Capture the cell that displays the provided text and extract its [X, Y] central coordinate. 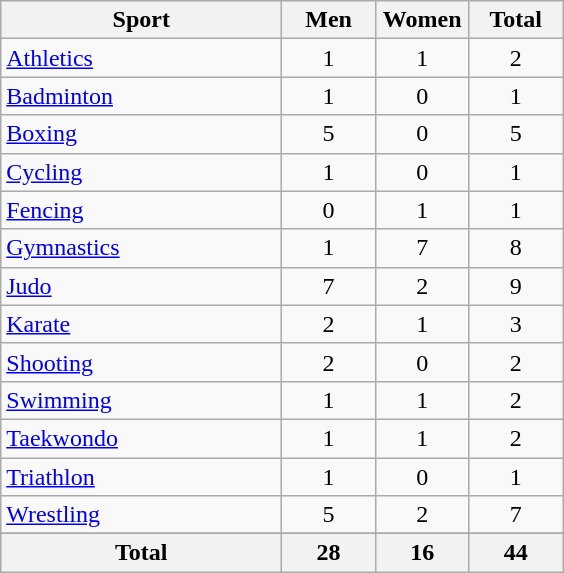
Sport [142, 20]
9 [516, 286]
Badminton [142, 96]
Taekwondo [142, 438]
8 [516, 248]
Athletics [142, 58]
16 [422, 553]
Boxing [142, 134]
44 [516, 553]
Shooting [142, 362]
Men [329, 20]
Swimming [142, 400]
3 [516, 324]
Gymnastics [142, 248]
28 [329, 553]
Women [422, 20]
Wrestling [142, 515]
Karate [142, 324]
Fencing [142, 210]
Triathlon [142, 477]
Judo [142, 286]
Cycling [142, 172]
